Pinpoint the cell where the given text exists, returning its [X, Y] midpoint coordinate. 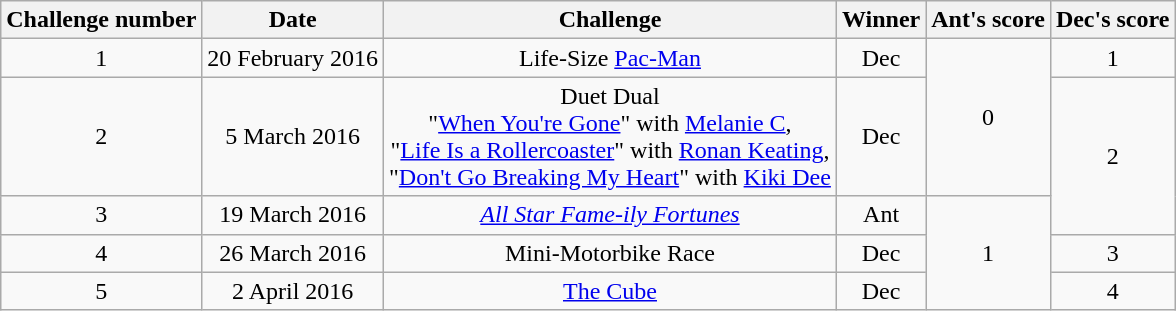
All Star Fame-ily Fortunes [610, 215]
5 [102, 291]
20 February 2016 [293, 58]
Dec's score [1112, 20]
Mini-Motorbike Race [610, 253]
Challenge [610, 20]
26 March 2016 [293, 253]
2 April 2016 [293, 291]
Winner [880, 20]
Duet Dual "When You're Gone" with Melanie C, "Life Is a Rollercoaster" with Ronan Keating, "Don't Go Breaking My Heart" with Kiki Dee [610, 136]
0 [988, 118]
Ant [880, 215]
Challenge number [102, 20]
Date [293, 20]
5 March 2016 [293, 136]
19 March 2016 [293, 215]
The Cube [610, 291]
Life-Size Pac-Man [610, 58]
Ant's score [988, 20]
